Find where the given text appears and provide that cell's center as (X, Y) coordinate. 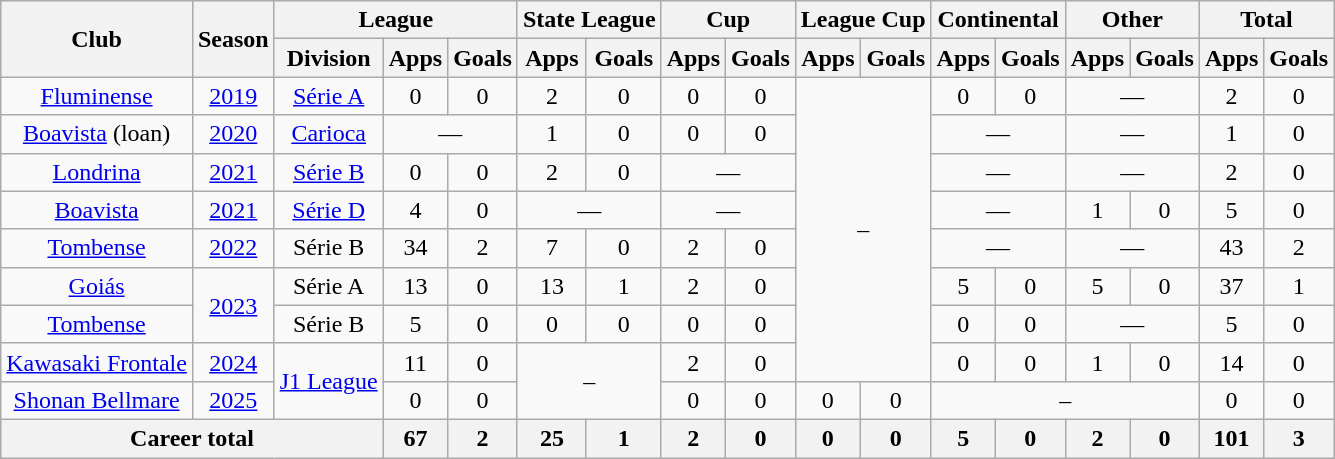
Cup (728, 20)
Boavista (97, 210)
League Cup (863, 20)
Continental (998, 20)
Shonan Bellmare (97, 400)
14 (1231, 362)
Boavista (loan) (97, 134)
37 (1231, 286)
2019 (233, 96)
34 (415, 248)
43 (1231, 248)
2024 (233, 362)
2022 (233, 248)
Carioca (328, 134)
Kawasaki Frontale (97, 362)
Série D (328, 210)
Londrina (97, 172)
Club (97, 39)
2023 (233, 305)
Fluminense (97, 96)
2020 (233, 134)
3 (1299, 438)
101 (1231, 438)
11 (415, 362)
2025 (233, 400)
Total (1266, 20)
25 (552, 438)
67 (415, 438)
4 (415, 210)
Career total (192, 438)
League (396, 20)
Goiás (97, 286)
State League (589, 20)
7 (552, 248)
Other (1132, 20)
Division (328, 58)
J1 League (328, 381)
Season (233, 39)
